Provide the [X, Y] coordinate of the cell's center where the given text is located.  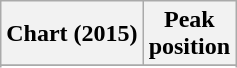
Chart (2015) [72, 34]
Peakposition [189, 34]
